Capture the cell that displays the provided text and extract its (x, y) central coordinate. 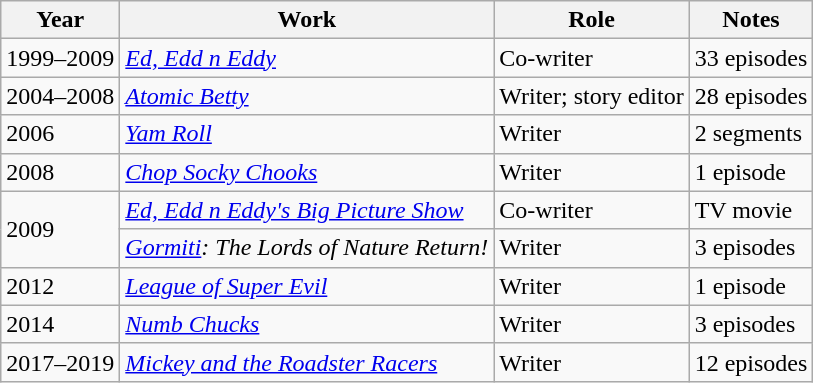
2014 (60, 324)
Numb Chucks (307, 324)
33 episodes (751, 58)
Notes (751, 20)
Ed, Edd n Eddy's Big Picture Show (307, 210)
Role (592, 20)
Atomic Betty (307, 96)
Mickey and the Roadster Racers (307, 362)
Work (307, 20)
1999–2009 (60, 58)
League of Super Evil (307, 286)
Yam Roll (307, 134)
2 segments (751, 134)
28 episodes (751, 96)
Ed, Edd n Eddy (307, 58)
2004–2008 (60, 96)
Chop Socky Chooks (307, 172)
2009 (60, 229)
Year (60, 20)
Writer; story editor (592, 96)
TV movie (751, 210)
2008 (60, 172)
Gormiti: The Lords of Nature Return! (307, 248)
2012 (60, 286)
2006 (60, 134)
12 episodes (751, 362)
2017–2019 (60, 362)
